Return the [x, y] coordinate for the center point of the cell that contains the specified text.  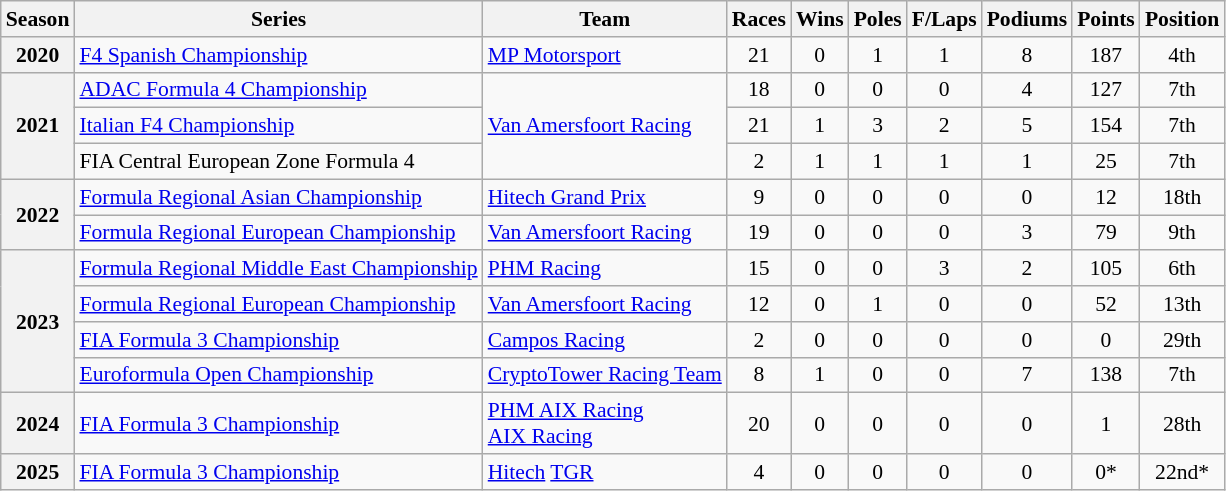
Points [1106, 19]
187 [1106, 55]
ADAC Formula 4 Championship [278, 90]
Campos Racing [605, 340]
2024 [38, 424]
25 [1106, 162]
FIA Central European Zone Formula 4 [278, 162]
2021 [38, 126]
Position [1182, 19]
52 [1106, 304]
20 [759, 424]
Italian F4 Championship [278, 126]
Series [278, 19]
Formula Regional Asian Championship [278, 197]
2020 [38, 55]
154 [1106, 126]
105 [1106, 269]
CryptoTower Racing Team [605, 375]
9th [1182, 233]
MP Motorsport [605, 55]
29th [1182, 340]
138 [1106, 375]
28th [1182, 424]
Season [38, 19]
2022 [38, 214]
6th [1182, 269]
18th [1182, 197]
0* [1106, 472]
Euroformula Open Championship [278, 375]
Wins [820, 19]
13th [1182, 304]
5 [1028, 126]
15 [759, 269]
Formula Regional Middle East Championship [278, 269]
9 [759, 197]
Podiums [1028, 19]
Team [605, 19]
PHM Racing [605, 269]
2023 [38, 322]
F4 Spanish Championship [278, 55]
Poles [878, 19]
19 [759, 233]
Hitech TGR [605, 472]
4th [1182, 55]
PHM AIX RacingAIX Racing [605, 424]
2025 [38, 472]
127 [1106, 90]
Hitech Grand Prix [605, 197]
22nd* [1182, 472]
7 [1028, 375]
F/Laps [944, 19]
18 [759, 90]
79 [1106, 233]
Races [759, 19]
